For the text-containing cell, return its midpoint in [x, y] coordinate format. 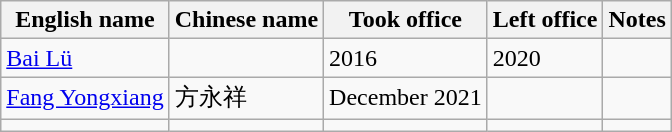
Took office [406, 20]
Fang Yongxiang [85, 98]
2020 [545, 58]
Bai Lü [85, 58]
2016 [406, 58]
December 2021 [406, 98]
Notes [637, 20]
English name [85, 20]
Chinese name [246, 20]
方永祥 [246, 98]
Left office [545, 20]
